Return the [x, y] coordinate for the center point of the cell that contains the specified text.  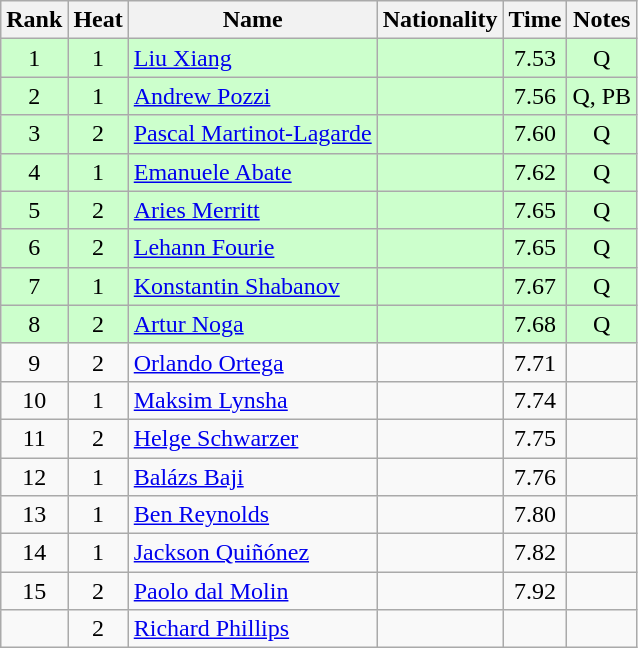
13 [34, 515]
Maksim Lynsha [252, 400]
7.92 [535, 591]
Q, PB [602, 96]
12 [34, 477]
7.53 [535, 58]
7.71 [535, 362]
Time [535, 20]
Heat [98, 20]
7.80 [535, 515]
9 [34, 362]
7.60 [535, 134]
Artur Noga [252, 324]
Pascal Martinot-Lagarde [252, 134]
10 [34, 400]
Konstantin Shabanov [252, 286]
15 [34, 591]
Andrew Pozzi [252, 96]
Nationality [440, 20]
Emanuele Abate [252, 172]
7 [34, 286]
Aries Merritt [252, 210]
6 [34, 248]
Balázs Baji [252, 477]
Orlando Ortega [252, 362]
7.75 [535, 438]
Name [252, 20]
Liu Xiang [252, 58]
Rank [34, 20]
14 [34, 553]
8 [34, 324]
7.82 [535, 553]
Ben Reynolds [252, 515]
7.68 [535, 324]
11 [34, 438]
7.56 [535, 96]
7.67 [535, 286]
7.74 [535, 400]
Paolo dal Molin [252, 591]
3 [34, 134]
Richard Phillips [252, 629]
Lehann Fourie [252, 248]
7.62 [535, 172]
Helge Schwarzer [252, 438]
4 [34, 172]
5 [34, 210]
7.76 [535, 477]
Notes [602, 20]
Jackson Quiñónez [252, 553]
